Detect which cell encompasses the target text, then output its (X, Y) center coordinate. 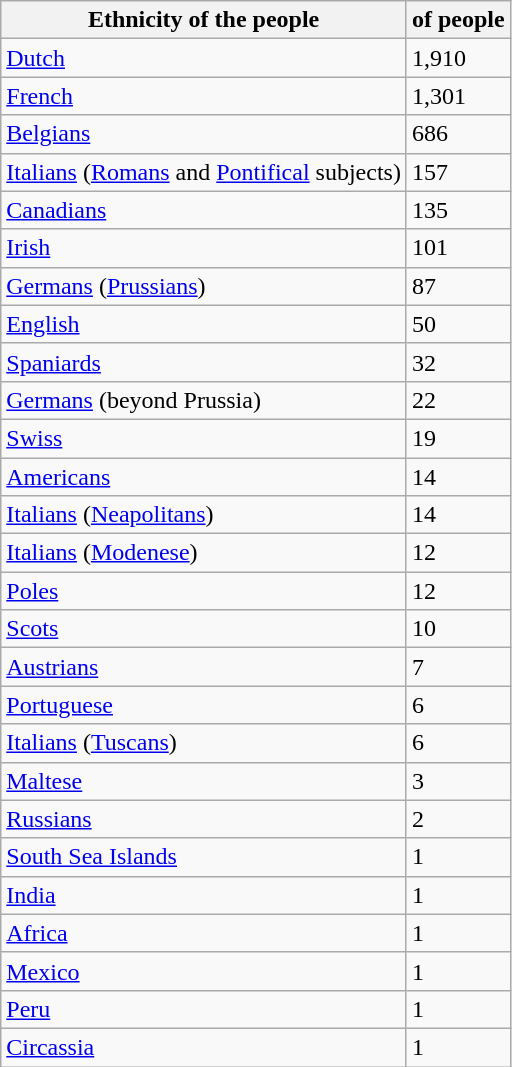
Germans (beyond Prussia) (204, 400)
1,301 (458, 96)
Scots (204, 629)
3 (458, 781)
2 (458, 819)
Italians (Neapolitans) (204, 515)
Italians (Tuscans) (204, 743)
50 (458, 324)
Italians (Modenese) (204, 553)
Belgians (204, 134)
87 (458, 286)
Circassia (204, 1047)
22 (458, 400)
10 (458, 629)
Spaniards (204, 362)
19 (458, 438)
South Sea Islands (204, 857)
Maltese (204, 781)
686 (458, 134)
Swiss (204, 438)
1,910 (458, 58)
135 (458, 210)
Mexico (204, 971)
of people (458, 20)
Dutch (204, 58)
Portuguese (204, 705)
157 (458, 172)
101 (458, 248)
English (204, 324)
Germans (Prussians) (204, 286)
Irish (204, 248)
Poles (204, 591)
Ethnicity of the people (204, 20)
Austrians (204, 667)
Russians (204, 819)
Americans (204, 477)
7 (458, 667)
32 (458, 362)
Italians (Romans and Pontifical subjects) (204, 172)
Canadians (204, 210)
Peru (204, 1009)
India (204, 895)
Africa (204, 933)
French (204, 96)
